For the text-containing cell, return its midpoint in (X, Y) coordinate format. 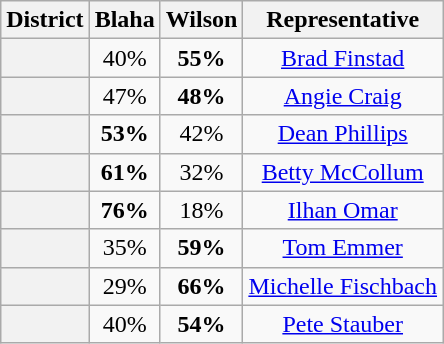
Betty McCollum (343, 172)
Michelle Fischbach (343, 286)
District (45, 20)
Angie Craig (343, 96)
76% (124, 210)
59% (202, 248)
55% (202, 58)
Tom Emmer (343, 248)
Wilson (202, 20)
53% (124, 134)
Brad Finstad (343, 58)
18% (202, 210)
32% (202, 172)
Dean Phillips (343, 134)
Ilhan Omar (343, 210)
54% (202, 324)
Pete Stauber (343, 324)
Blaha (124, 20)
61% (124, 172)
42% (202, 134)
48% (202, 96)
35% (124, 248)
66% (202, 286)
47% (124, 96)
29% (124, 286)
Representative (343, 20)
